Pinpoint the cell where the given text exists, returning its (X, Y) midpoint coordinate. 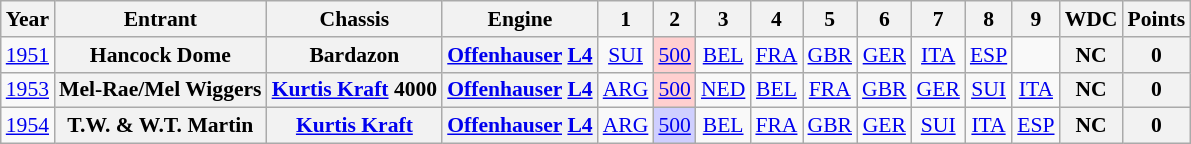
Kurtis Kraft (355, 126)
6 (884, 19)
4 (776, 19)
Kurtis Kraft 4000 (355, 90)
2 (674, 19)
T.W. & W.T. Martin (160, 126)
Points (1156, 19)
Entrant (160, 19)
9 (1036, 19)
Engine (520, 19)
WDC (1092, 19)
Year (28, 19)
5 (830, 19)
8 (988, 19)
Hancock Dome (160, 55)
1951 (28, 55)
NED (723, 90)
Bardazon (355, 55)
1953 (28, 90)
Mel-Rae/Mel Wiggers (160, 90)
1 (626, 19)
Chassis (355, 19)
7 (938, 19)
1954 (28, 126)
3 (723, 19)
